Output the [x, y] coordinate of the center of the cell containing the given text.  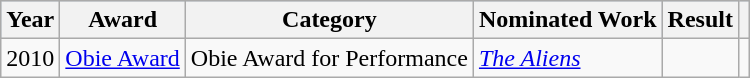
Year [30, 20]
2010 [30, 58]
Nominated Work [568, 20]
Obie Award [123, 58]
The Aliens [568, 58]
Award [123, 20]
Category [329, 20]
Obie Award for Performance [329, 58]
Result [700, 20]
